Locate the cell with the specified text and output its [x, y] center coordinate. 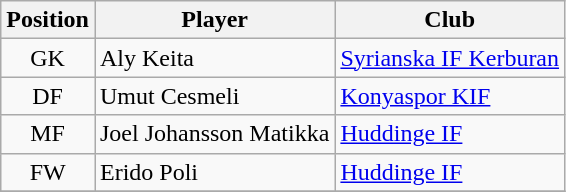
GK [48, 58]
Club [450, 20]
Konyaspor KIF [450, 96]
Aly Keita [214, 58]
Joel Johansson Matikka [214, 134]
Syrianska IF Kerburan [450, 58]
Umut Cesmeli [214, 96]
Player [214, 20]
DF [48, 96]
FW [48, 172]
MF [48, 134]
Position [48, 20]
Erido Poli [214, 172]
